Output the (X, Y) coordinate of the center of the cell containing the given text.  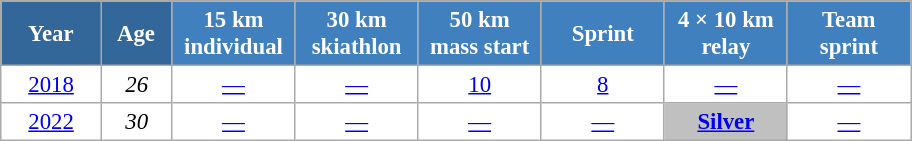
50 km mass start (480, 34)
Sprint (602, 34)
Team sprint (848, 34)
8 (602, 85)
Silver (726, 122)
2018 (52, 85)
15 km individual (234, 34)
26 (136, 85)
2022 (52, 122)
4 × 10 km relay (726, 34)
Year (52, 34)
Age (136, 34)
30 km skiathlon (356, 34)
30 (136, 122)
10 (480, 85)
